Return the (X, Y) coordinate for the center point of the cell that contains the specified text.  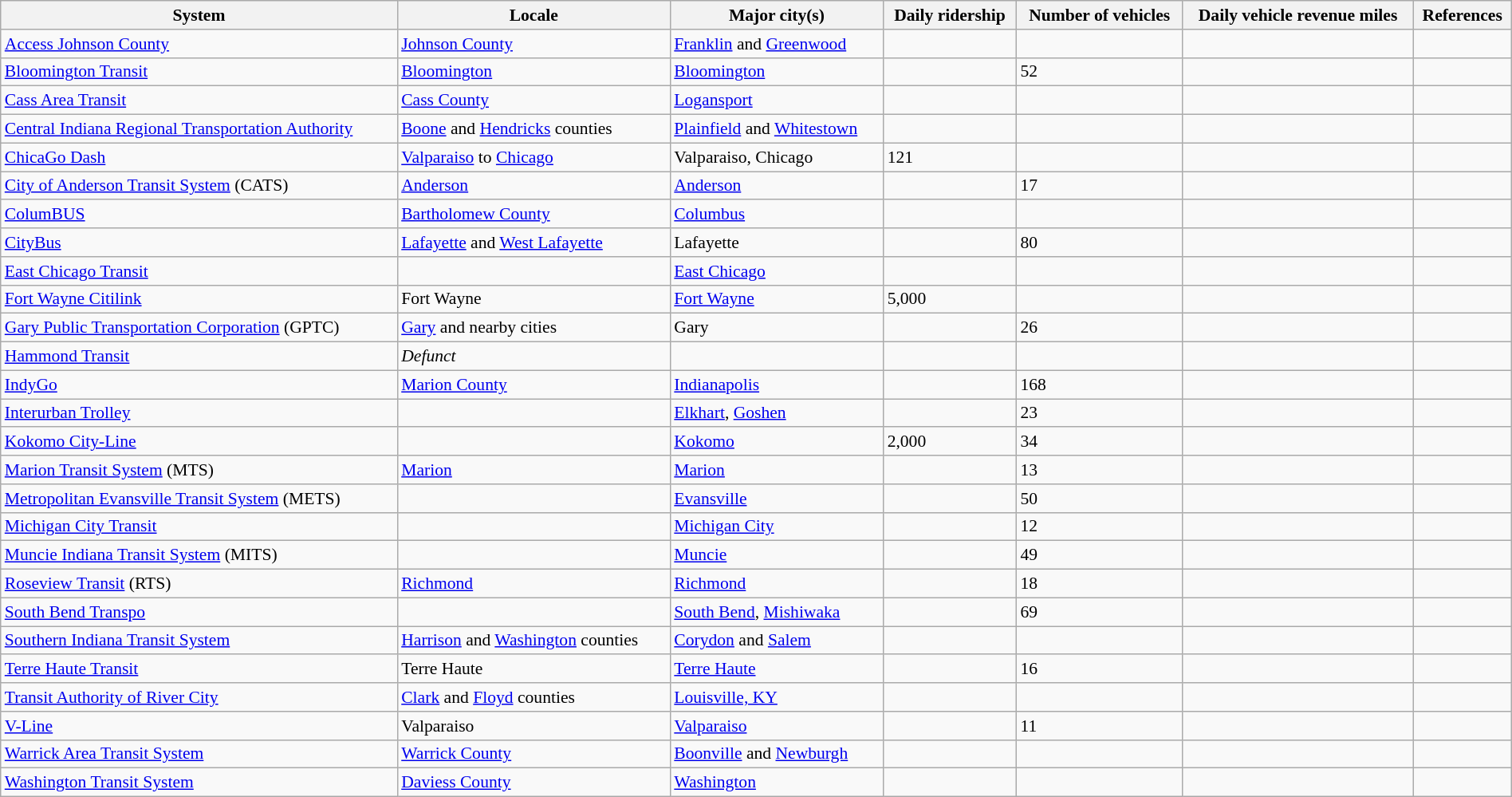
69 (1099, 612)
References (1463, 15)
Valparaiso to Chicago (534, 157)
East Chicago (777, 271)
26 (1099, 328)
CityBus (199, 243)
17 (1099, 186)
Cass County (534, 101)
Bartholomew County (534, 215)
Central Indiana Regional Transportation Authority (199, 129)
Columbus (777, 215)
Kokomo (777, 442)
Boonville and Newburgh (777, 754)
Marion Transit System (MTS) (199, 470)
Bloomington Transit (199, 72)
Major city(s) (777, 15)
Daviess County (534, 783)
South Bend Transpo (199, 612)
Transit Authority of River City (199, 697)
Washington Transit System (199, 783)
Logansport (777, 101)
11 (1099, 726)
Indianapolis (777, 385)
Lafayette (777, 243)
Michigan City Transit (199, 527)
5,000 (951, 299)
Access Johnson County (199, 44)
Elkhart, Goshen (777, 413)
16 (1099, 669)
18 (1099, 584)
50 (1099, 499)
Lafayette and West Lafayette (534, 243)
System (199, 15)
Louisville, KY (777, 697)
34 (1099, 442)
Gary (777, 328)
East Chicago Transit (199, 271)
13 (1099, 470)
Terre Haute Transit (199, 669)
Roseview Transit (RTS) (199, 584)
Gary and nearby cities (534, 328)
121 (951, 157)
ChicaGo Dash (199, 157)
Johnson County (534, 44)
Evansville (777, 499)
Harrison and Washington counties (534, 641)
80 (1099, 243)
South Bend, Mishiwaka (777, 612)
Interurban Trolley (199, 413)
Gary Public Transportation Corporation (GPTC) (199, 328)
2,000 (951, 442)
Locale (534, 15)
49 (1099, 555)
V-Line (199, 726)
Warrick Area Transit System (199, 754)
Daily ridership (951, 15)
Daily vehicle revenue miles (1298, 15)
Muncie (777, 555)
Muncie Indiana Transit System (MITS) (199, 555)
52 (1099, 72)
Number of vehicles (1099, 15)
City of Anderson Transit System (CATS) (199, 186)
Marion County (534, 385)
Cass Area Transit (199, 101)
12 (1099, 527)
Fort Wayne Citilink (199, 299)
Corydon and Salem (777, 641)
168 (1099, 385)
Metropolitan Evansville Transit System (METS) (199, 499)
Southern Indiana Transit System (199, 641)
Boone and Hendricks counties (534, 129)
ColumBUS (199, 215)
Valparaiso, Chicago (777, 157)
Clark and Floyd counties (534, 697)
Washington (777, 783)
Warrick County (534, 754)
Michigan City (777, 527)
IndyGo (199, 385)
Hammond Transit (199, 357)
23 (1099, 413)
Plainfield and Whitestown (777, 129)
Franklin and Greenwood (777, 44)
Kokomo City-Line (199, 442)
Defunct (534, 357)
